Capture the cell that displays the provided text and extract its (X, Y) central coordinate. 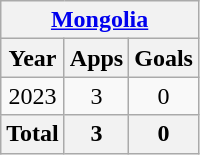
Goals (164, 58)
Year (33, 58)
Mongolia (100, 20)
Total (33, 134)
2023 (33, 96)
Apps (96, 58)
